For the text-containing cell, return its midpoint in [x, y] coordinate format. 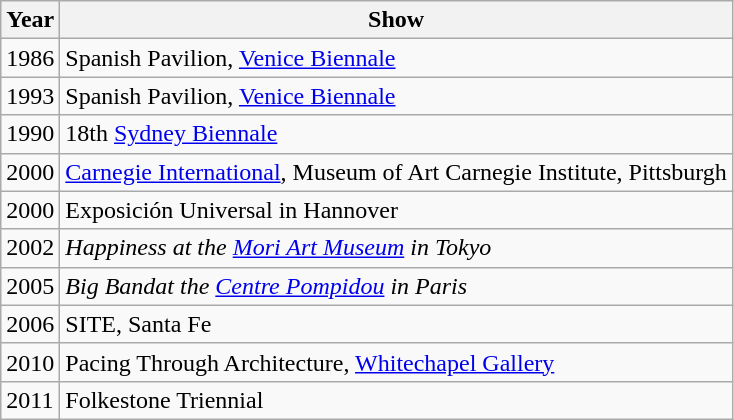
2006 [30, 324]
SITE, Santa Fe [396, 324]
1990 [30, 134]
2005 [30, 286]
2010 [30, 362]
2011 [30, 400]
Happiness at the Mori Art Museum in Tokyo [396, 248]
Folkestone Triennial [396, 400]
Big Bandat the Centre Pompidou in Paris [396, 286]
Exposición Universal in Hannover [396, 210]
Carnegie International, Museum of Art Carnegie Institute, Pittsburgh [396, 172]
1993 [30, 96]
Show [396, 20]
Year [30, 20]
1986 [30, 58]
18th Sydney Biennale [396, 134]
2002 [30, 248]
Pacing Through Architecture, Whitechapel Gallery [396, 362]
